For the text-containing cell, return its midpoint in [X, Y] coordinate format. 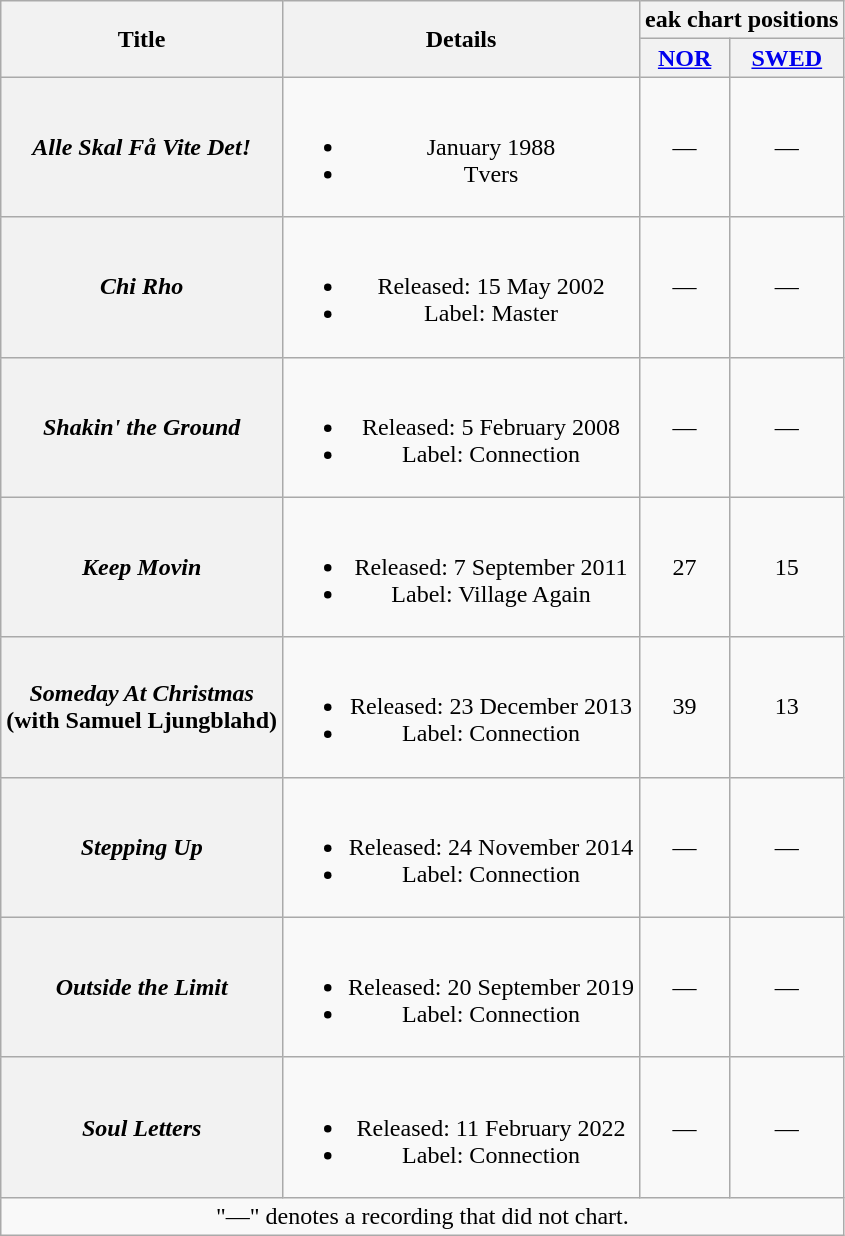
13 [787, 707]
Someday At Christmas(with Samuel Ljungblahd) [142, 707]
Details [462, 39]
Released: 5 February 2008Label: Connection [462, 427]
Released: 23 December 2013Label: Connection [462, 707]
Outside the Limit [142, 987]
NOR [685, 58]
27 [685, 567]
SWED [787, 58]
"—" denotes a recording that did not chart. [422, 1216]
Title [142, 39]
Chi Rho [142, 287]
eak chart positions [742, 20]
Keep Movin [142, 567]
Shakin' the Ground [142, 427]
Released: 15 May 2002Label: Master [462, 287]
January 1988Tvers [462, 147]
Released: 24 November 2014Label: Connection [462, 847]
Stepping Up [142, 847]
Alle Skal Få Vite Det! [142, 147]
Released: 11 February 2022Label: Connection [462, 1127]
Released: 7 September 2011Label: Village Again [462, 567]
Released: 20 September 2019Label: Connection [462, 987]
39 [685, 707]
Soul Letters [142, 1127]
15 [787, 567]
